Extract the [X, Y] coordinate from the center of the cell holding the provided text.  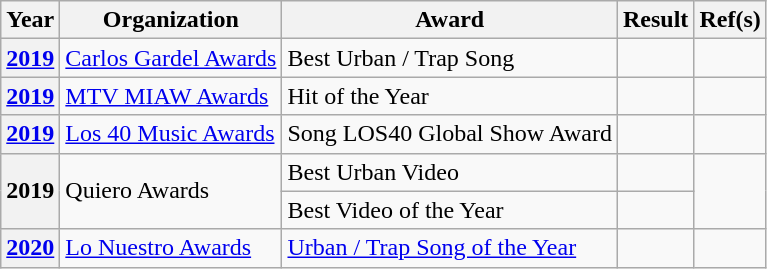
MTV MIAW Awards [171, 96]
Quiero Awards [171, 191]
Best Video of the Year [450, 210]
Los 40 Music Awards [171, 134]
Award [450, 20]
Best Urban Video [450, 172]
Urban / Trap Song of the Year [450, 248]
Year [30, 20]
Ref(s) [730, 20]
Carlos Gardel Awards [171, 58]
Hit of the Year [450, 96]
Best Urban / Trap Song [450, 58]
Lo Nuestro Awards [171, 248]
Result [655, 20]
2020 [30, 248]
Organization [171, 20]
Song LOS40 Global Show Award [450, 134]
